Locate the cell with the specified text and output its (X, Y) center coordinate. 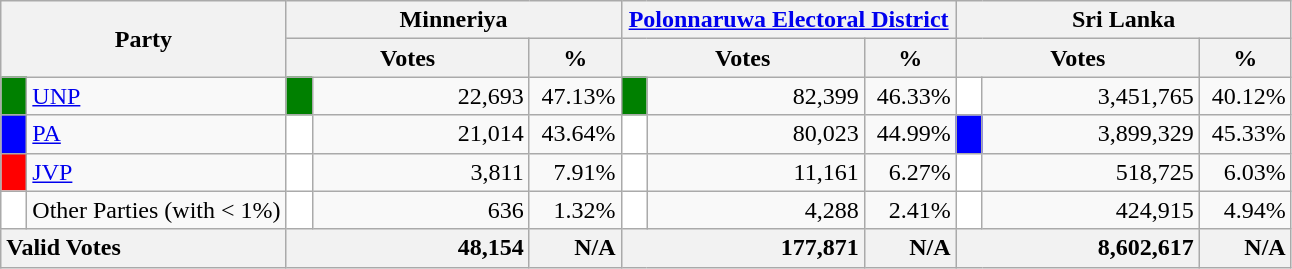
Polonnaruwa Electoral District (788, 20)
82,399 (756, 96)
2.41% (910, 210)
7.91% (575, 172)
518,725 (1090, 172)
6.27% (910, 172)
45.33% (1245, 134)
424,915 (1090, 210)
44.99% (910, 134)
Other Parties (with < 1%) (156, 210)
JVP (156, 172)
PA (156, 134)
22,693 (420, 96)
46.33% (910, 96)
3,451,765 (1090, 96)
Minneriya (454, 20)
11,161 (756, 172)
21,014 (420, 134)
3,899,329 (1090, 134)
Sri Lanka (1124, 20)
40.12% (1245, 96)
6.03% (1245, 172)
Valid Votes (144, 248)
UNP (156, 96)
43.64% (575, 134)
636 (420, 210)
80,023 (756, 134)
177,871 (742, 248)
3,811 (420, 172)
8,602,617 (1078, 248)
48,154 (408, 248)
4.94% (1245, 210)
1.32% (575, 210)
4,288 (756, 210)
47.13% (575, 96)
Party (144, 39)
